Output the (X, Y) coordinate of the center of the cell containing the given text.  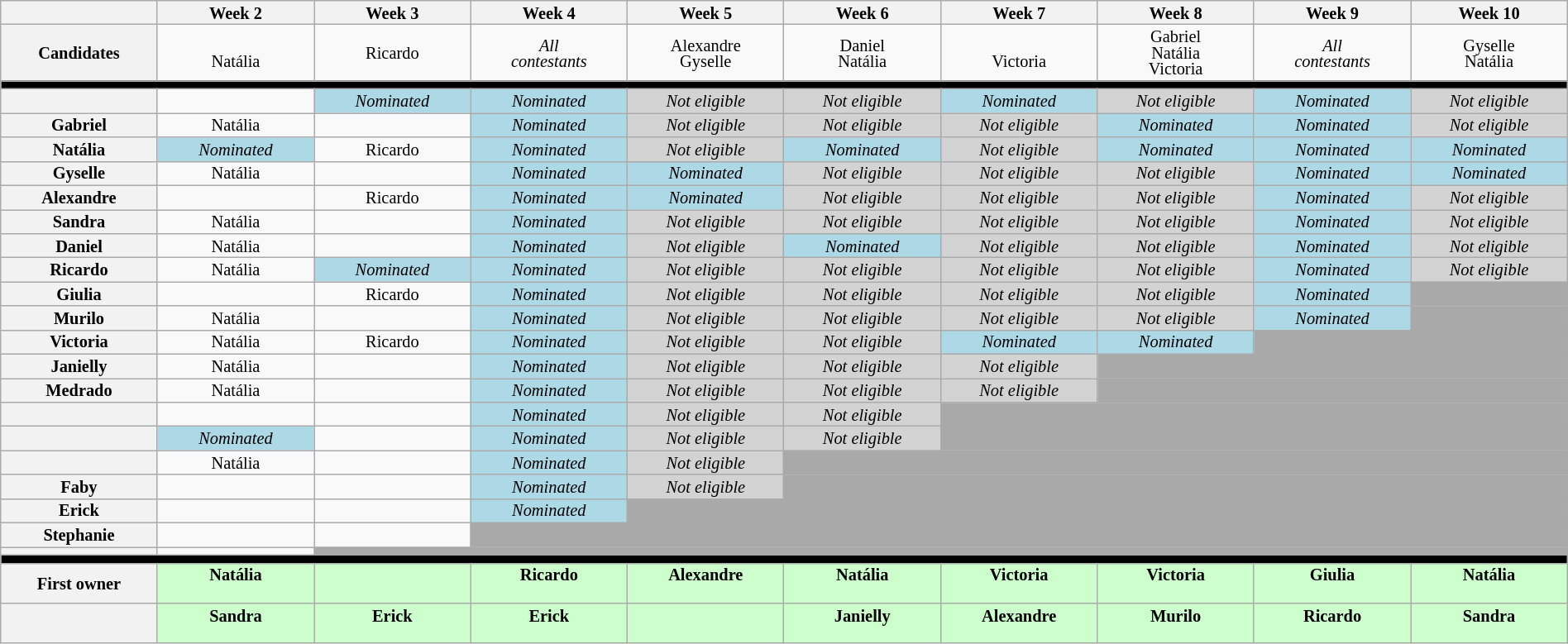
DanielNatália (862, 53)
Week 4 (549, 12)
Faby (79, 486)
Week 3 (392, 12)
Gabriel (79, 124)
Week 9 (1331, 12)
GyselleNatália (1489, 53)
Medrado (79, 390)
Week 6 (862, 12)
GabrielNatáliaVictoria (1176, 53)
AlexandreGyselle (706, 53)
Week 10 (1489, 12)
Week 7 (1019, 12)
Week 2 (235, 12)
Candidates (79, 53)
Week 8 (1176, 12)
First owner (79, 584)
Daniel (79, 245)
Gyselle (79, 174)
Week 5 (706, 12)
Stephanie (79, 534)
